Find where the given text appears and provide that cell's center as (X, Y) coordinate. 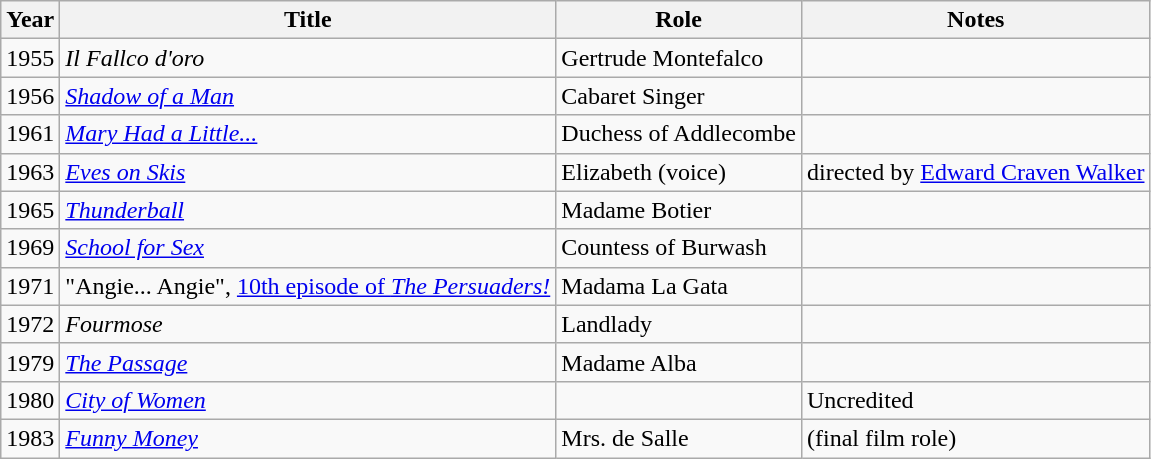
Shadow of a Man (308, 96)
Mary Had a Little... (308, 134)
Uncredited (976, 400)
Thunderball (308, 210)
Mrs. de Salle (679, 438)
Countess of Burwash (679, 248)
Title (308, 20)
Notes (976, 20)
Madame Alba (679, 362)
1972 (30, 324)
Elizabeth (voice) (679, 172)
Eves on Skis (308, 172)
Madame Botier (679, 210)
Cabaret Singer (679, 96)
1956 (30, 96)
Year (30, 20)
1969 (30, 248)
1971 (30, 286)
Madama La Gata (679, 286)
Gertrude Montefalco (679, 58)
1979 (30, 362)
1983 (30, 438)
City of Women (308, 400)
The Passage (308, 362)
1963 (30, 172)
Duchess of Addlecombe (679, 134)
(final film role) (976, 438)
1961 (30, 134)
1965 (30, 210)
"Angie... Angie", 10th episode of The Persuaders! (308, 286)
Fourmose (308, 324)
Landlady (679, 324)
Funny Money (308, 438)
School for Sex (308, 248)
directed by Edward Craven Walker (976, 172)
Role (679, 20)
Il Fallco d'oro (308, 58)
1955 (30, 58)
1980 (30, 400)
